For the text-containing cell, return its midpoint in [X, Y] coordinate format. 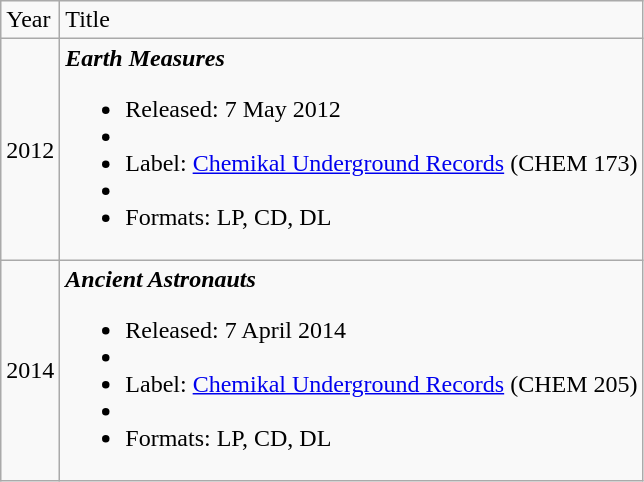
2012 [30, 150]
Title [352, 20]
Earth MeasuresReleased: 7 May 2012Label: Chemikal Underground Records (CHEM 173)Formats: LP, CD, DL [352, 150]
Year [30, 20]
Ancient AstronautsReleased: 7 April 2014Label: Chemikal Underground Records (CHEM 205)Formats: LP, CD, DL [352, 370]
2014 [30, 370]
